Capture the cell that displays the provided text and extract its (x, y) central coordinate. 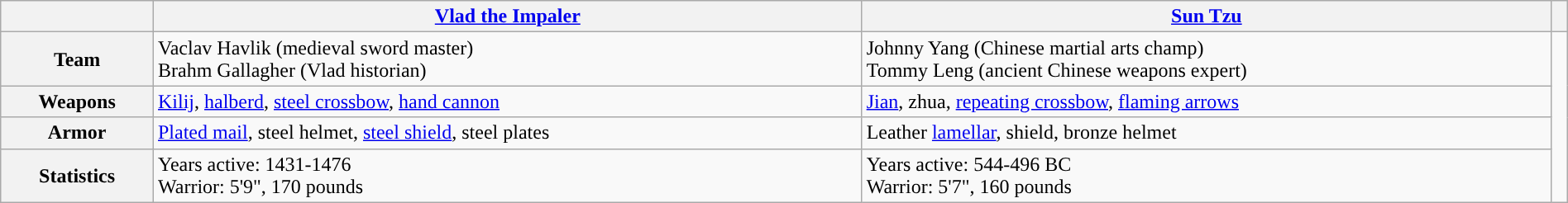
Vaclav Havlik (medieval sword master)Brahm Gallagher (Vlad historian) (508, 59)
Weapons (78, 101)
Johnny Yang (Chinese martial arts champ)Tommy Leng (ancient Chinese weapons expert) (1207, 59)
Plated mail, steel helmet, steel shield, steel plates (508, 133)
Jian, zhua, repeating crossbow, flaming arrows (1207, 101)
Sun Tzu (1207, 17)
Vlad the Impaler (508, 17)
Years active: 544-496 BCWarrior: 5'7", 160 pounds (1207, 175)
Kilij, halberd, steel crossbow, hand cannon (508, 101)
Years active: 1431-1476Warrior: 5'9", 170 pounds (508, 175)
Statistics (78, 175)
Team (78, 59)
Leather lamellar, shield, bronze helmet (1207, 133)
Armor (78, 133)
